For the text-containing cell, return its midpoint in (X, Y) coordinate format. 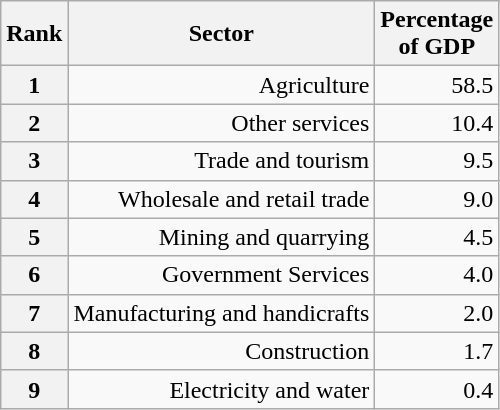
Electricity and water (222, 389)
Percentage of GDP (437, 34)
Other services (222, 123)
Wholesale and retail trade (222, 199)
58.5 (437, 85)
Trade and tourism (222, 161)
6 (34, 275)
Rank (34, 34)
4.0 (437, 275)
9.5 (437, 161)
Government Services (222, 275)
9.0 (437, 199)
5 (34, 237)
10.4 (437, 123)
1.7 (437, 351)
9 (34, 389)
7 (34, 313)
Manufacturing and handicrafts (222, 313)
Sector (222, 34)
2.0 (437, 313)
8 (34, 351)
2 (34, 123)
3 (34, 161)
0.4 (437, 389)
Mining and quarrying (222, 237)
1 (34, 85)
Construction (222, 351)
4 (34, 199)
Agriculture (222, 85)
4.5 (437, 237)
